Provide the [X, Y] coordinate of the cell's center where the given text is located.  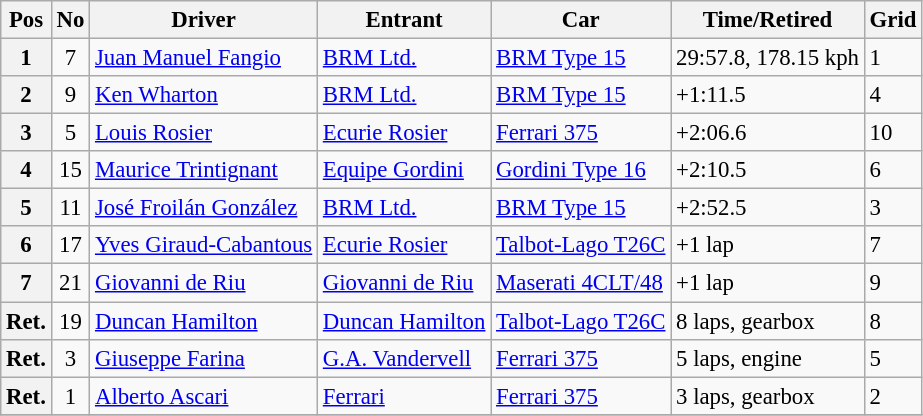
Grid [892, 20]
5 laps, engine [768, 358]
10 [892, 133]
G.A. Vandervell [404, 358]
Pos [26, 20]
Entrant [404, 20]
Time/Retired [768, 20]
+2:06.6 [768, 133]
11 [70, 208]
29:57.8, 178.15 kph [768, 58]
Ken Wharton [204, 95]
8 [892, 321]
21 [70, 283]
Maurice Trintignant [204, 170]
+1:11.5 [768, 95]
8 laps, gearbox [768, 321]
Louis Rosier [204, 133]
Ferrari [404, 396]
Driver [204, 20]
Gordini Type 16 [581, 170]
Alberto Ascari [204, 396]
15 [70, 170]
Yves Giraud-Cabantous [204, 245]
No [70, 20]
+2:10.5 [768, 170]
Equipe Gordini [404, 170]
19 [70, 321]
Juan Manuel Fangio [204, 58]
Maserati 4CLT/48 [581, 283]
+2:52.5 [768, 208]
Car [581, 20]
José Froilán González [204, 208]
Giuseppe Farina [204, 358]
17 [70, 245]
3 laps, gearbox [768, 396]
